Output the [X, Y] coordinate of the center of the cell containing the given text.  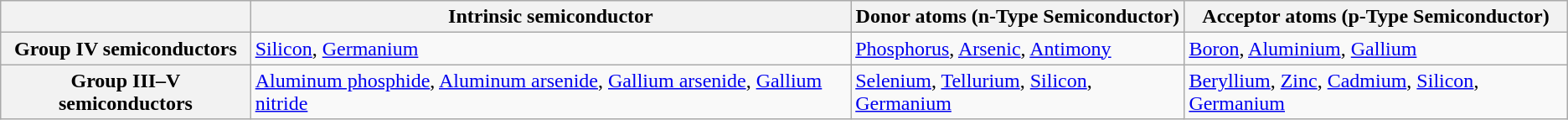
Intrinsic semiconductor [551, 17]
Silicon, Germanium [551, 49]
Group III–V semiconductors [126, 92]
Phosphorus, Arsenic, Antimony [1018, 49]
Selenium, Tellurium, Silicon, Germanium [1018, 92]
Aluminum phosphide, Aluminum arsenide, Gallium arsenide, Gallium nitride [551, 92]
Beryllium, Zinc, Cadmium, Silicon, Germanium [1375, 92]
Group IV semiconductors [126, 49]
Boron, Aluminium, Gallium [1375, 49]
Acceptor atoms (p-Type Semiconductor) [1375, 17]
Donor atoms (n-Type Semiconductor) [1018, 17]
